Locate the cell with the specified text and output its [x, y] center coordinate. 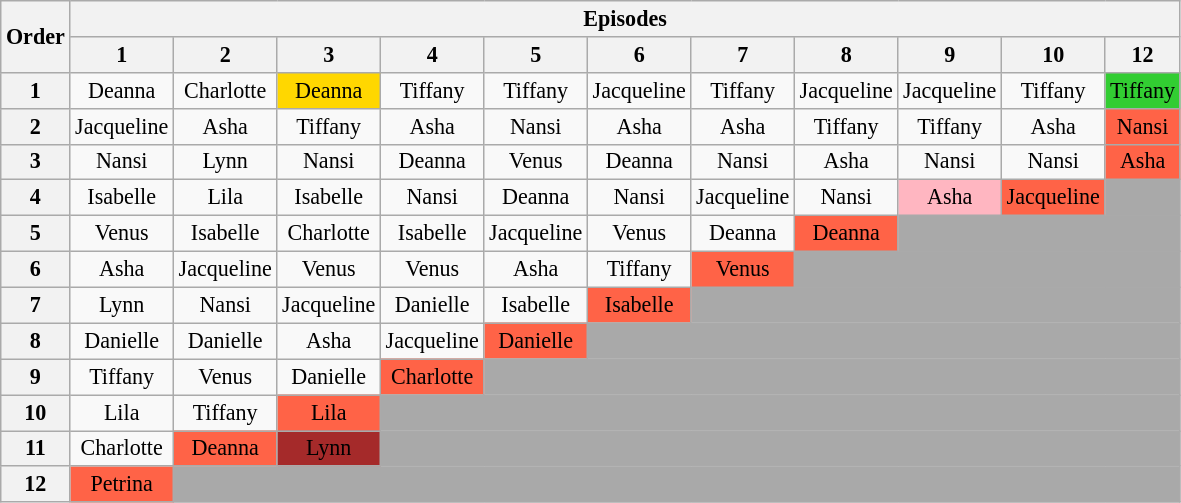
Episodes [625, 18]
Petrina [122, 484]
11 [36, 448]
Order [36, 36]
